For the text-containing cell, return its midpoint in [x, y] coordinate format. 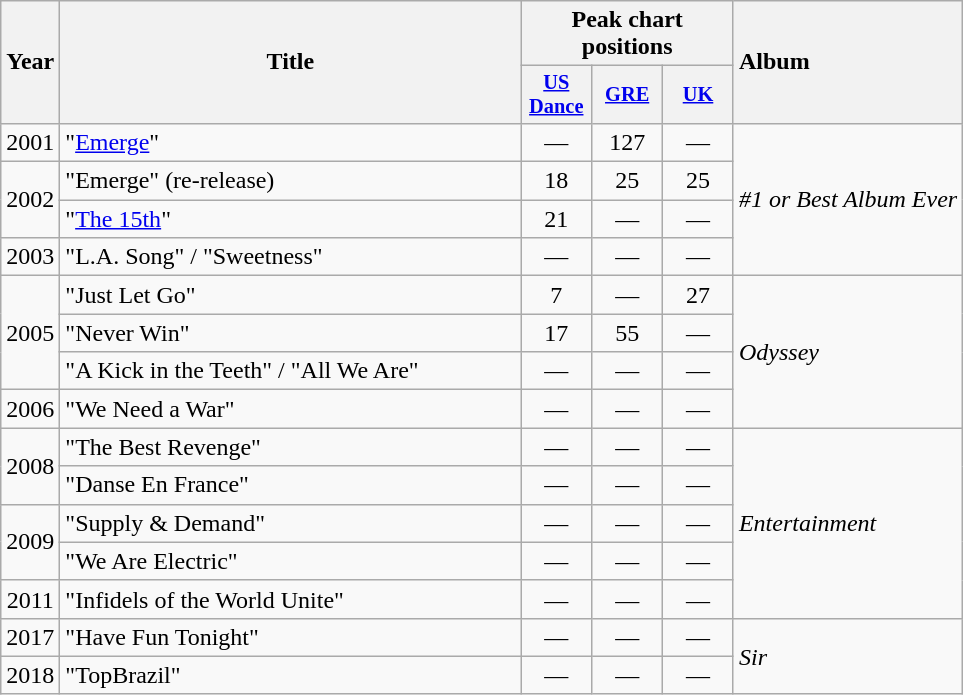
127 [628, 142]
"Danse En France" [290, 485]
21 [556, 219]
2001 [30, 142]
"The 15th" [290, 219]
"Have Fun Tonight" [290, 637]
Peak chart positions [628, 34]
"TopBrazil" [290, 675]
"We Are Electric" [290, 561]
GRE [628, 95]
Year [30, 62]
"Emerge" [290, 142]
2017 [30, 637]
2011 [30, 599]
#1 or Best Album Ever [848, 199]
UK [698, 95]
"We Need a War" [290, 409]
"Infidels of the World Unite" [290, 599]
7 [556, 295]
Sir [848, 656]
55 [628, 333]
18 [556, 181]
"Supply & Demand" [290, 523]
Title [290, 62]
2003 [30, 257]
"Emerge" (re-release) [290, 181]
"The Best Revenge" [290, 447]
Odyssey [848, 352]
2002 [30, 200]
2006 [30, 409]
2018 [30, 675]
2009 [30, 542]
"A Kick in the Teeth" / "All We Are" [290, 371]
"L.A. Song" / "Sweetness" [290, 257]
2008 [30, 466]
2005 [30, 333]
US Dance [556, 95]
"Never Win" [290, 333]
27 [698, 295]
Album [848, 62]
17 [556, 333]
"Just Let Go" [290, 295]
Entertainment [848, 523]
